Identify which cell holds the provided text, then report its [x, y] central coordinate. 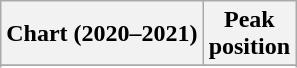
Chart (2020–2021) [102, 34]
Peakposition [249, 34]
